Return [x, y] of the center of cell containing provided text 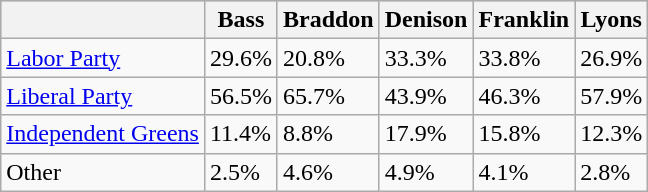
8.8% [328, 134]
2.8% [612, 172]
43.9% [426, 96]
26.9% [612, 58]
Labor Party [103, 58]
Independent Greens [103, 134]
4.6% [328, 172]
56.5% [240, 96]
11.4% [240, 134]
46.3% [524, 96]
65.7% [328, 96]
20.8% [328, 58]
4.9% [426, 172]
17.9% [426, 134]
Other [103, 172]
Liberal Party [103, 96]
33.8% [524, 58]
2.5% [240, 172]
Denison [426, 20]
4.1% [524, 172]
29.6% [240, 58]
12.3% [612, 134]
Lyons [612, 20]
Braddon [328, 20]
33.3% [426, 58]
Bass [240, 20]
15.8% [524, 134]
Franklin [524, 20]
57.9% [612, 96]
